From the cell containing the given text, extract its center point as [X, Y] coordinate. 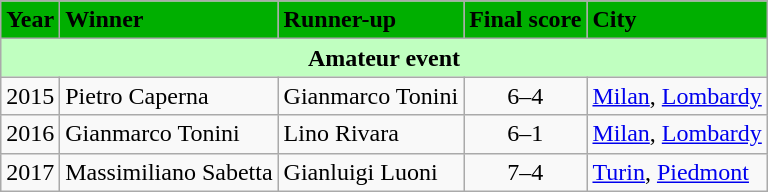
7–4 [526, 172]
City [677, 20]
Winner [169, 20]
2015 [30, 96]
Gianluigi Luoni [371, 172]
Turin, Piedmont [677, 172]
2016 [30, 134]
6–4 [526, 96]
Runner-up [371, 20]
Year [30, 20]
Massimiliano Sabetta [169, 172]
6–1 [526, 134]
Lino Rivara [371, 134]
Final score [526, 20]
Pietro Caperna [169, 96]
2017 [30, 172]
Amateur event [384, 58]
